From the cell containing the given text, extract its center point as (x, y) coordinate. 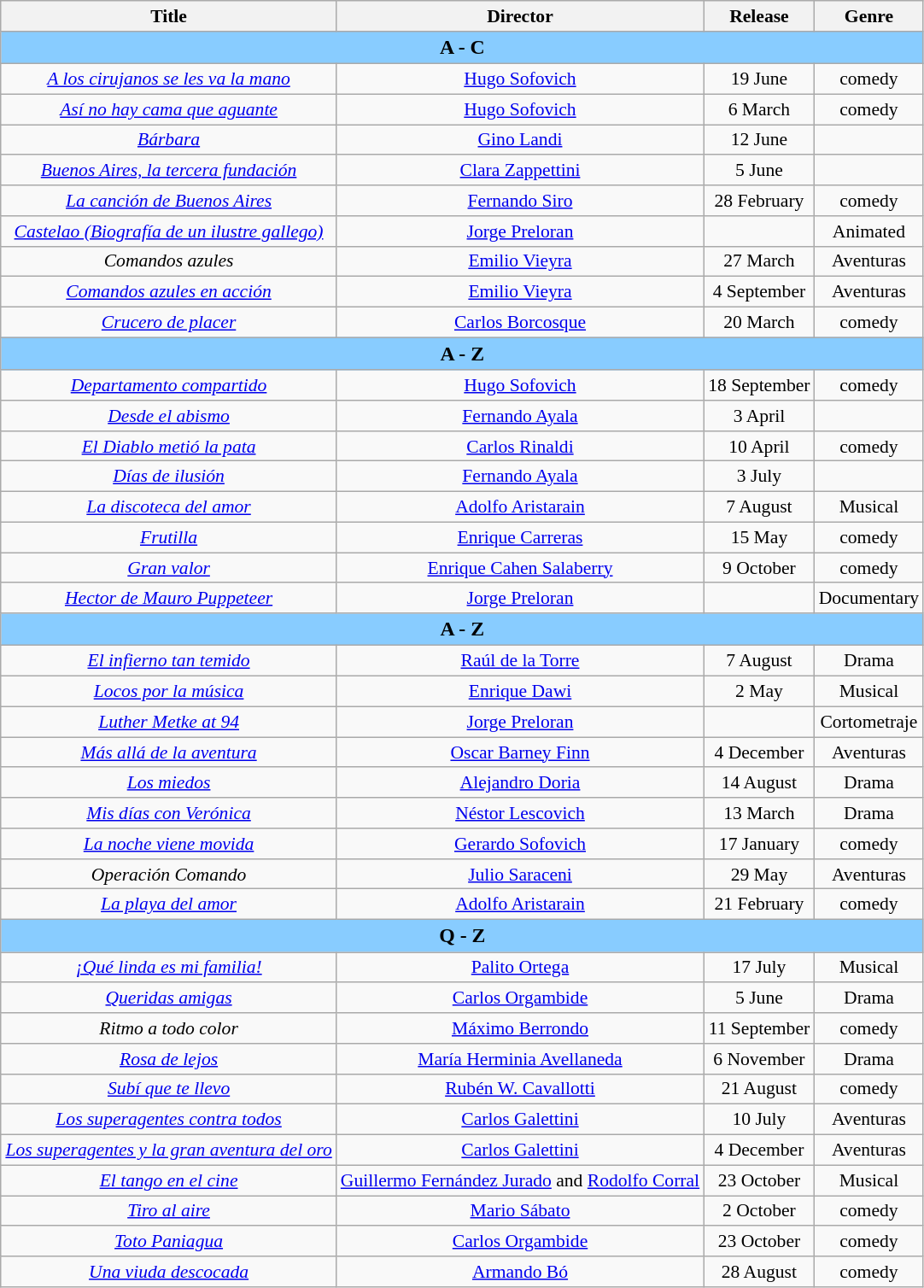
Néstor Lescovich (520, 813)
Los superagentes contra todos (168, 1120)
Rosa de lejos (168, 1059)
Fernando Siro (520, 201)
A - C (462, 48)
Operación Comando (168, 875)
Gerardo Sofovich (520, 844)
17 January (758, 844)
Días de ilusión (168, 477)
27 March (758, 261)
Comandos azules en acción (168, 292)
A los cirujanos se les va la mano (168, 79)
Enrique Cahen Salaberry (520, 568)
Desde el abismo (168, 416)
11 September (758, 1028)
Genre (869, 16)
Raúl de la Torre (520, 661)
28 August (758, 1272)
Palito Ortega (520, 968)
Ritmo a todo color (168, 1028)
Castelao (Biografía de un ilustre gallego) (168, 231)
Carlos Borcosque (520, 323)
Los superagentes y la gran aventura del oro (168, 1150)
21 February (758, 905)
Locos por la música (168, 692)
Enrique Carreras (520, 537)
Más allá de la aventura (168, 752)
21 August (758, 1089)
La noche viene movida (168, 844)
3 July (758, 477)
El infierno tan temido (168, 661)
Enrique Dawi (520, 692)
2 May (758, 692)
Clara Zappettini (520, 171)
Rubén W. Cavallotti (520, 1089)
14 August (758, 783)
17 July (758, 968)
Alejandro Doria (520, 783)
Release (758, 16)
Title (168, 16)
Toto Paniagua (168, 1242)
Documentary (869, 599)
2 October (758, 1211)
Hector de Mauro Puppeteer (168, 599)
Armando Bó (520, 1272)
13 March (758, 813)
El Diablo metió la pata (168, 447)
18 September (758, 385)
3 April (758, 416)
¡Qué linda es mi familia! (168, 968)
La playa del amor (168, 905)
Queridas amigas (168, 998)
Tiro al aire (168, 1211)
Mis días con Verónica (168, 813)
Oscar Barney Finn (520, 752)
12 June (758, 140)
Una viuda descocada (168, 1272)
Animated (869, 231)
Gino Landi (520, 140)
Q - Z (462, 936)
La canción de Buenos Aires (168, 201)
Mario Sábato (520, 1211)
Gran valor (168, 568)
Carlos Rinaldi (520, 447)
Buenos Aires, la tercera fundación (168, 171)
9 October (758, 568)
Departamento compartido (168, 385)
La discoteca del amor (168, 507)
Así no hay cama que aguante (168, 109)
6 November (758, 1059)
María Herminia Avellaneda (520, 1059)
6 March (758, 109)
15 May (758, 537)
Los miedos (168, 783)
10 April (758, 447)
20 March (758, 323)
Guillermo Fernández Jurado and Rodolfo Corral (520, 1180)
El tango en el cine (168, 1180)
Director (520, 16)
Bárbara (168, 140)
Cortometraje (869, 723)
Frutilla (168, 537)
Comandos azules (168, 261)
Subí que te llevo (168, 1089)
29 May (758, 875)
28 February (758, 201)
Julio Saraceni (520, 875)
19 June (758, 79)
Máximo Berrondo (520, 1028)
10 July (758, 1120)
Luther Metke at 94 (168, 723)
4 September (758, 292)
Crucero de placer (168, 323)
